Return [x, y] of the center of cell containing provided text 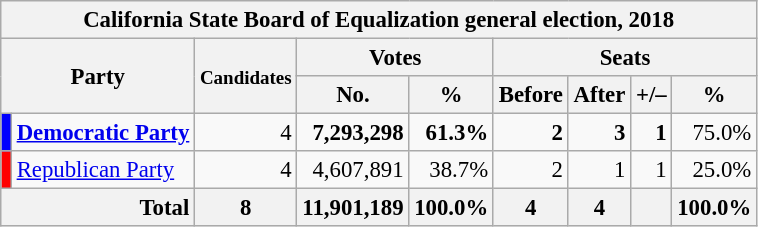
Party [98, 76]
4,607,891 [353, 170]
No. [353, 95]
After [599, 95]
7,293,298 [353, 133]
Total [98, 208]
+/– [652, 95]
California State Board of Equalization general election, 2018 [379, 20]
25.0% [714, 170]
11,901,189 [353, 208]
Seats [624, 58]
Before [530, 95]
61.3% [452, 133]
Democratic Party [102, 133]
Votes [395, 58]
38.7% [452, 170]
Candidates [246, 76]
75.0% [714, 133]
Republican Party [102, 170]
8 [246, 208]
3 [599, 133]
